Determine the (x, y) coordinate at the center of the cell enclosing the given text.  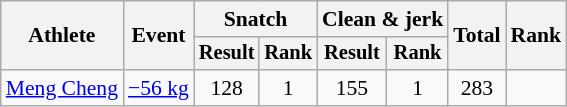
Clean & jerk (382, 19)
128 (227, 88)
Snatch (256, 19)
Athlete (62, 36)
−56 kg (158, 88)
Total (476, 36)
Event (158, 36)
155 (352, 88)
Meng Cheng (62, 88)
283 (476, 88)
